Provide the (x, y) coordinate of the cell's center where the given text is located.  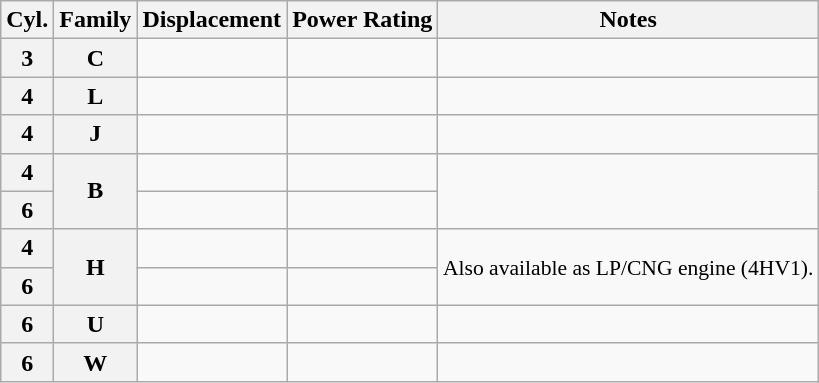
Displacement (212, 20)
C (96, 58)
Cyl. (28, 20)
Power Rating (362, 20)
L (96, 96)
U (96, 324)
B (96, 191)
3 (28, 58)
Notes (628, 20)
H (96, 267)
W (96, 362)
J (96, 134)
Also available as LP/CNG engine (4HV1). (628, 267)
Family (96, 20)
